Return (X, Y) of the center of cell containing provided text 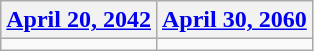
April 20, 2042 (79, 20)
April 30, 2060 (234, 20)
